Pinpoint the cell where the given text exists, returning its (x, y) midpoint coordinate. 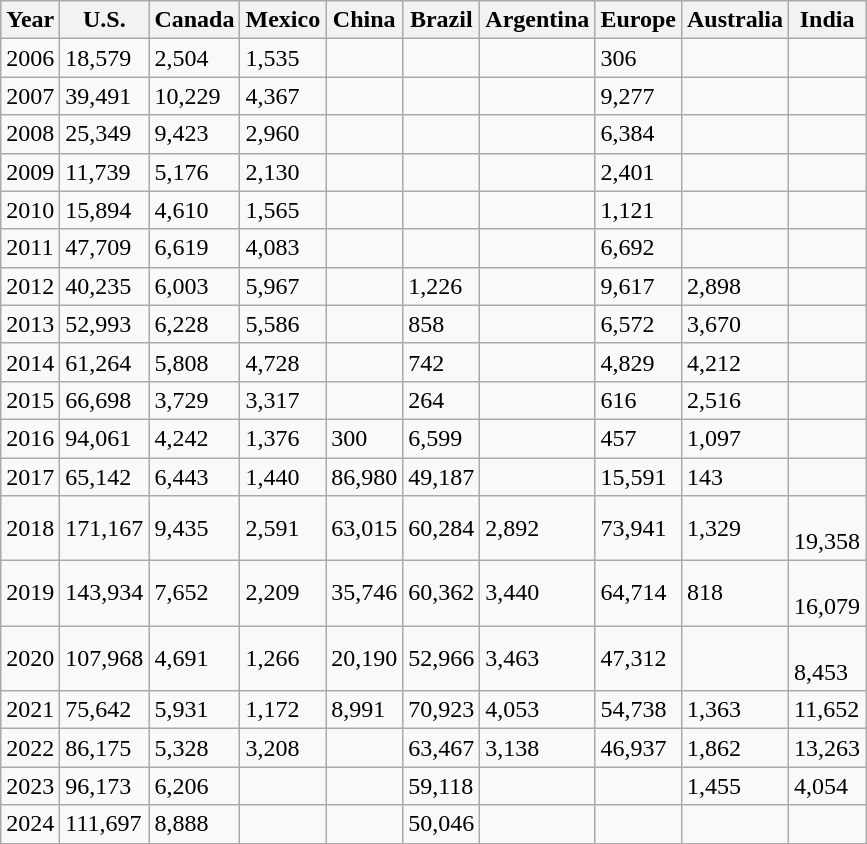
Brazil (442, 20)
75,642 (104, 710)
2011 (30, 248)
3,463 (538, 658)
1,363 (734, 710)
5,967 (283, 286)
2022 (30, 748)
73,941 (638, 528)
5,808 (194, 362)
9,277 (638, 96)
2019 (30, 594)
5,586 (283, 324)
2017 (30, 477)
4,212 (734, 362)
11,739 (104, 172)
6,443 (194, 477)
7,652 (194, 594)
15,591 (638, 477)
25,349 (104, 134)
9,435 (194, 528)
1,097 (734, 438)
86,175 (104, 748)
171,167 (104, 528)
94,061 (104, 438)
18,579 (104, 58)
2014 (30, 362)
3,138 (538, 748)
47,312 (638, 658)
60,362 (442, 594)
2,960 (283, 134)
8,991 (364, 710)
10,229 (194, 96)
70,923 (442, 710)
2,516 (734, 400)
858 (442, 324)
3,440 (538, 594)
6,692 (638, 248)
2021 (30, 710)
50,046 (442, 824)
4,728 (283, 362)
Europe (638, 20)
9,617 (638, 286)
1,266 (283, 658)
5,176 (194, 172)
6,003 (194, 286)
20,190 (364, 658)
11,652 (828, 710)
60,284 (442, 528)
4,053 (538, 710)
2,209 (283, 594)
India (828, 20)
2,898 (734, 286)
4,691 (194, 658)
8,888 (194, 824)
5,328 (194, 748)
2015 (30, 400)
742 (442, 362)
2012 (30, 286)
63,467 (442, 748)
61,264 (104, 362)
6,572 (638, 324)
4,829 (638, 362)
1,172 (283, 710)
2010 (30, 210)
2,591 (283, 528)
54,738 (638, 710)
2,130 (283, 172)
616 (638, 400)
8,453 (828, 658)
2006 (30, 58)
6,206 (194, 786)
6,619 (194, 248)
2,892 (538, 528)
6,384 (638, 134)
35,746 (364, 594)
2024 (30, 824)
1,535 (283, 58)
3,729 (194, 400)
16,079 (828, 594)
1,329 (734, 528)
143,934 (104, 594)
15,894 (104, 210)
264 (442, 400)
1,440 (283, 477)
Argentina (538, 20)
63,015 (364, 528)
Year (30, 20)
4,054 (828, 786)
1,226 (442, 286)
1,565 (283, 210)
300 (364, 438)
Canada (194, 20)
49,187 (442, 477)
52,993 (104, 324)
Mexico (283, 20)
66,698 (104, 400)
1,121 (638, 210)
9,423 (194, 134)
2,504 (194, 58)
1,376 (283, 438)
4,083 (283, 248)
306 (638, 58)
107,968 (104, 658)
3,670 (734, 324)
13,263 (828, 748)
457 (638, 438)
40,235 (104, 286)
52,966 (442, 658)
46,937 (638, 748)
2009 (30, 172)
39,491 (104, 96)
4,367 (283, 96)
2013 (30, 324)
64,714 (638, 594)
96,173 (104, 786)
5,931 (194, 710)
2018 (30, 528)
1,455 (734, 786)
U.S. (104, 20)
86,980 (364, 477)
4,242 (194, 438)
111,697 (104, 824)
2023 (30, 786)
Australia (734, 20)
6,228 (194, 324)
2007 (30, 96)
3,317 (283, 400)
59,118 (442, 786)
143 (734, 477)
2016 (30, 438)
65,142 (104, 477)
47,709 (104, 248)
1,862 (734, 748)
2020 (30, 658)
China (364, 20)
19,358 (828, 528)
2008 (30, 134)
6,599 (442, 438)
4,610 (194, 210)
2,401 (638, 172)
818 (734, 594)
3,208 (283, 748)
